Return [x, y] of the center of cell containing provided text 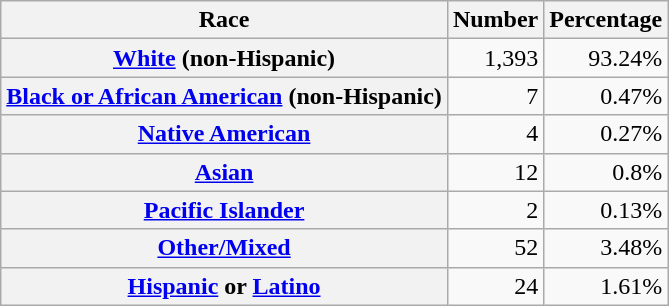
White (non-Hispanic) [224, 58]
Percentage [606, 20]
1.61% [606, 286]
52 [495, 248]
Number [495, 20]
Black or African American (non-Hispanic) [224, 96]
0.27% [606, 134]
Native American [224, 134]
0.13% [606, 210]
4 [495, 134]
3.48% [606, 248]
Hispanic or Latino [224, 286]
12 [495, 172]
0.8% [606, 172]
93.24% [606, 58]
Asian [224, 172]
Pacific Islander [224, 210]
1,393 [495, 58]
2 [495, 210]
Race [224, 20]
Other/Mixed [224, 248]
24 [495, 286]
7 [495, 96]
0.47% [606, 96]
